Detect which cell encompasses the target text, then output its (X, Y) center coordinate. 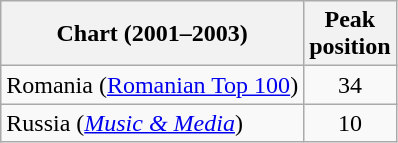
34 (350, 85)
Romania (Romanian Top 100) (152, 85)
Russia (Music & Media) (152, 123)
Peakposition (350, 34)
Chart (2001–2003) (152, 34)
10 (350, 123)
